Pinpoint the cell where the given text exists, returning its (X, Y) midpoint coordinate. 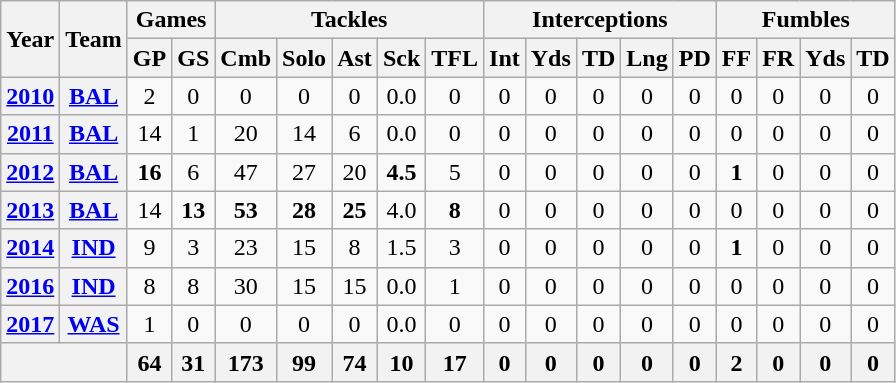
2016 (30, 286)
TFL (455, 58)
17 (455, 362)
Sck (401, 58)
WAS (94, 324)
10 (401, 362)
2012 (30, 172)
2014 (30, 248)
4.0 (401, 210)
2011 (30, 134)
30 (246, 286)
FF (736, 58)
2013 (30, 210)
Fumbles (806, 20)
GS (194, 58)
5 (455, 172)
FR (778, 58)
Year (30, 39)
Lng (647, 58)
Ast (355, 58)
16 (149, 172)
9 (149, 248)
53 (246, 210)
28 (304, 210)
47 (246, 172)
Games (170, 20)
Tackles (350, 20)
23 (246, 248)
74 (355, 362)
PD (694, 58)
2010 (30, 96)
173 (246, 362)
64 (149, 362)
2017 (30, 324)
27 (304, 172)
1.5 (401, 248)
Cmb (246, 58)
31 (194, 362)
25 (355, 210)
GP (149, 58)
4.5 (401, 172)
13 (194, 210)
Interceptions (600, 20)
Team (94, 39)
Int (505, 58)
99 (304, 362)
Solo (304, 58)
